Return the (x, y) coordinate for the center point of the cell that contains the specified text.  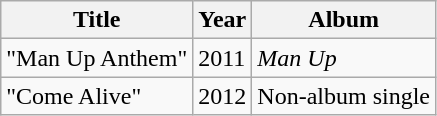
2012 (222, 96)
Man Up (344, 58)
Year (222, 20)
"Man Up Anthem" (97, 58)
"Come Alive" (97, 96)
Album (344, 20)
Title (97, 20)
Non-album single (344, 96)
2011 (222, 58)
